From the cell containing the given text, extract its center point as [X, Y] coordinate. 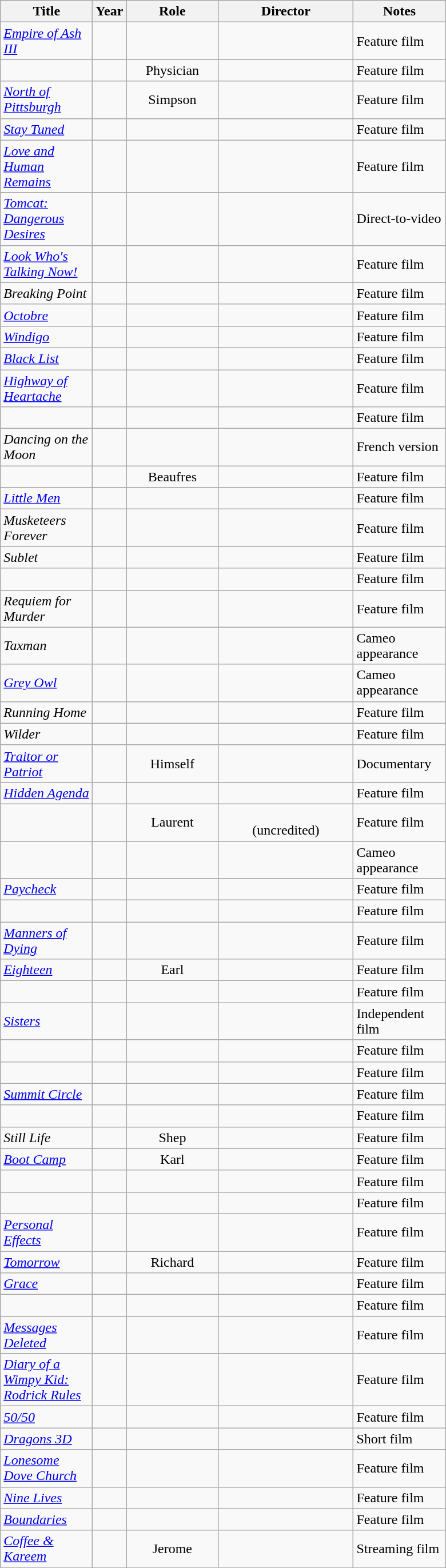
Notes [399, 11]
Look Who's Talking Now! [47, 264]
Himself [173, 764]
Grey Owl [47, 683]
Tomcat: Dangerous Desires [47, 219]
Sublet [47, 557]
50/50 [47, 1417]
Paycheck [47, 889]
Dancing on the Moon [47, 447]
Breaking Point [47, 293]
Independent film [399, 1021]
Director [286, 11]
Octobre [47, 315]
Still Life [47, 1138]
Sisters [47, 1021]
Eighteen [47, 970]
Taxman [47, 646]
Role [173, 11]
Coffee & Kareem [47, 1549]
Diary of a Wimpy Kid: Rodrick Rules [47, 1380]
Shep [173, 1138]
Physician [173, 70]
Requiem for Murder [47, 608]
Short film [399, 1439]
Documentary [399, 764]
Love and Human Remains [47, 166]
Karl [173, 1159]
Highway of Heartache [47, 388]
Boundaries [47, 1519]
Manners of Dying [47, 941]
Year [110, 11]
Windigo [47, 337]
Simpson [173, 99]
Musketeers Forever [47, 528]
Messages Deleted [47, 1335]
Earl [173, 970]
Personal Effects [47, 1232]
Black List [47, 358]
Streaming film [399, 1549]
Jerome [173, 1549]
Boot Camp [47, 1159]
Direct-to-video [399, 219]
Little Men [47, 498]
Laurent [173, 822]
Title [47, 11]
Nine Lives [47, 1498]
French version [399, 447]
Hidden Agenda [47, 793]
Beaufres [173, 477]
Dragons 3D [47, 1439]
Richard [173, 1262]
Traitor or Patriot [47, 764]
Wilder [47, 734]
Tomorrow [47, 1262]
Grace [47, 1284]
Running Home [47, 712]
(uncredited) [286, 822]
Empire of Ash III [47, 41]
Stay Tuned [47, 129]
North of Pittsburgh [47, 99]
Lonesome Dove Church [47, 1468]
Summit Circle [47, 1094]
